Capture the cell that displays the provided text and extract its (x, y) central coordinate. 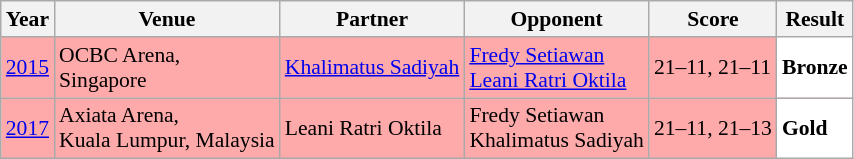
Gold (815, 128)
Score (713, 19)
2015 (28, 68)
Axiata Arena,Kuala Lumpur, Malaysia (167, 128)
Partner (372, 19)
OCBC Arena,Singapore (167, 68)
Year (28, 19)
Khalimatus Sadiyah (372, 68)
21–11, 21–11 (713, 68)
Result (815, 19)
Bronze (815, 68)
2017 (28, 128)
Leani Ratri Oktila (372, 128)
21–11, 21–13 (713, 128)
Venue (167, 19)
Fredy Setiawan Khalimatus Sadiyah (556, 128)
Fredy Setiawan Leani Ratri Oktila (556, 68)
Opponent (556, 19)
